Extract the (x, y) coordinate from the center of the cell holding the provided text.  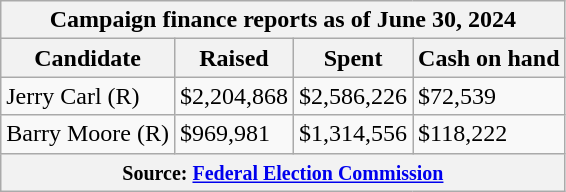
Candidate (88, 58)
$969,981 (234, 134)
Cash on hand (489, 58)
$72,539 (489, 96)
Spent (354, 58)
$118,222 (489, 134)
Jerry Carl (R) (88, 96)
$2,586,226 (354, 96)
Source: Federal Election Commission (283, 172)
$2,204,868 (234, 96)
Campaign finance reports as of June 30, 2024 (283, 20)
Barry Moore (R) (88, 134)
$1,314,556 (354, 134)
Raised (234, 58)
